Locate the cell with the specified text and output its (x, y) center coordinate. 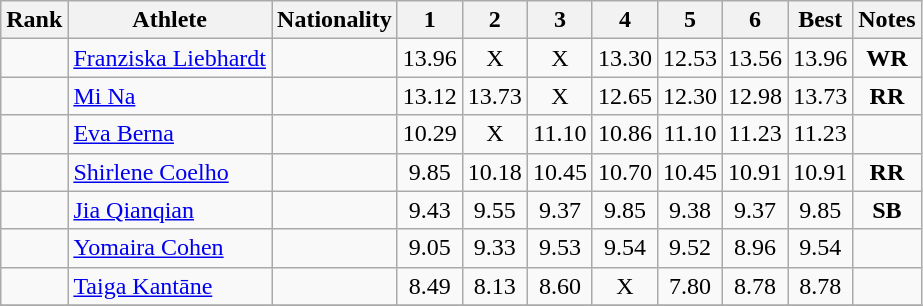
SB (887, 210)
4 (624, 20)
Jia Qianqian (170, 210)
Eva Berna (170, 134)
12.53 (690, 58)
Notes (887, 20)
9.33 (494, 248)
8.49 (430, 286)
3 (560, 20)
Rank (34, 20)
7.80 (690, 286)
8.13 (494, 286)
10.18 (494, 172)
9.43 (430, 210)
8.60 (560, 286)
5 (690, 20)
12.30 (690, 96)
Best (820, 20)
8.96 (756, 248)
10.86 (624, 134)
13.12 (430, 96)
9.52 (690, 248)
Franziska Liebhardt (170, 58)
Mi Na (170, 96)
10.70 (624, 172)
6 (756, 20)
12.98 (756, 96)
Yomaira Cohen (170, 248)
Athlete (170, 20)
13.56 (756, 58)
Shirlene Coelho (170, 172)
12.65 (624, 96)
9.53 (560, 248)
Nationality (335, 20)
9.05 (430, 248)
9.38 (690, 210)
9.55 (494, 210)
2 (494, 20)
13.30 (624, 58)
10.29 (430, 134)
Taiga Kantāne (170, 286)
WR (887, 58)
1 (430, 20)
